Search for the cell housing the specified text and yield its (x, y) center coordinate. 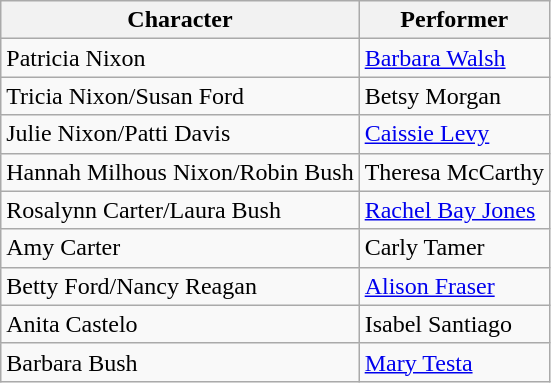
Rosalynn Carter/Laura Bush (180, 210)
Rachel Bay Jones (454, 210)
Barbara Bush (180, 362)
Theresa McCarthy (454, 172)
Isabel Santiago (454, 324)
Tricia Nixon/Susan Ford (180, 96)
Carly Tamer (454, 248)
Hannah Milhous Nixon/Robin Bush (180, 172)
Alison Fraser (454, 286)
Julie Nixon/Patti Davis (180, 134)
Mary Testa (454, 362)
Betty Ford/Nancy Reagan (180, 286)
Caissie Levy (454, 134)
Amy Carter (180, 248)
Patricia Nixon (180, 58)
Barbara Walsh (454, 58)
Character (180, 20)
Performer (454, 20)
Anita Castelo (180, 324)
Betsy Morgan (454, 96)
